Detect which cell encompasses the target text, then output its (x, y) center coordinate. 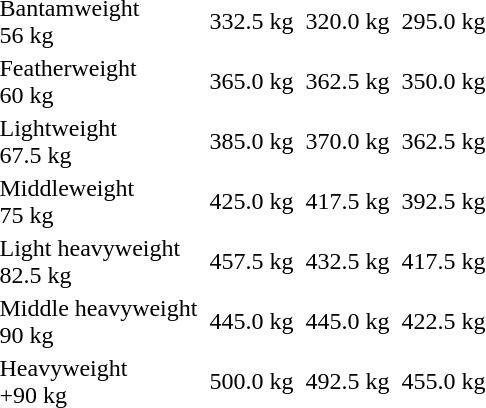
432.5 kg (348, 262)
370.0 kg (348, 142)
417.5 kg (348, 202)
425.0 kg (252, 202)
362.5 kg (348, 82)
385.0 kg (252, 142)
365.0 kg (252, 82)
457.5 kg (252, 262)
